Provide the (X, Y) coordinate of the cell's center where the given text is located.  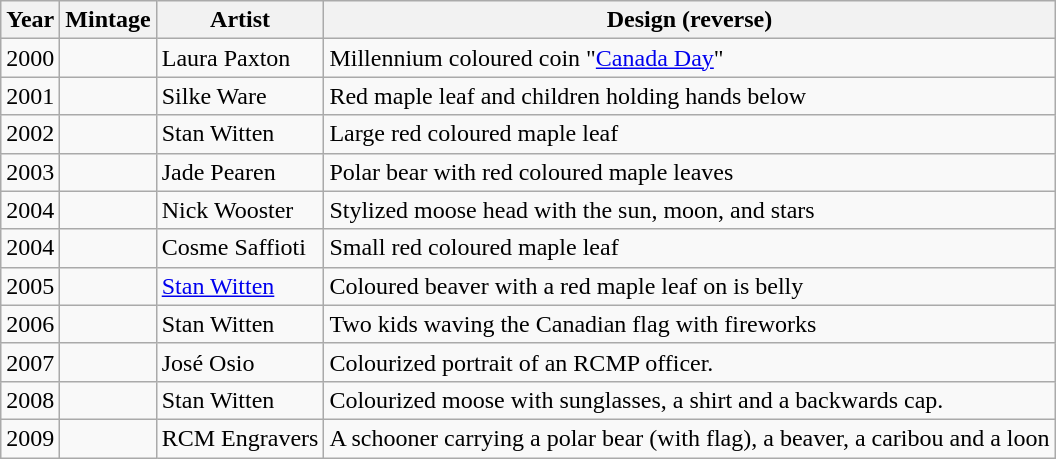
José Osio (240, 362)
Cosme Saffioti (240, 248)
Stylized moose head with the sun, moon, and stars (690, 210)
Mintage (108, 20)
Jade Pearen (240, 172)
Polar bear with red coloured maple leaves (690, 172)
Large red coloured maple leaf (690, 134)
2000 (30, 58)
2009 (30, 438)
A schooner carrying a polar bear (with flag), a beaver, a caribou and a loon (690, 438)
Nick Wooster (240, 210)
Millennium coloured coin "Canada Day" (690, 58)
2008 (30, 400)
2007 (30, 362)
2003 (30, 172)
Artist (240, 20)
Two kids waving the Canadian flag with fireworks (690, 324)
Silke Ware (240, 96)
Colourized portrait of an RCMP officer. (690, 362)
2006 (30, 324)
RCM Engravers (240, 438)
Red maple leaf and children holding hands below (690, 96)
2001 (30, 96)
2002 (30, 134)
Year (30, 20)
Colourized moose with sunglasses, a shirt and a backwards cap. (690, 400)
Design (reverse) (690, 20)
Coloured beaver with a red maple leaf on is belly (690, 286)
2005 (30, 286)
Small red coloured maple leaf (690, 248)
Laura Paxton (240, 58)
